Detect which cell encompasses the target text, then output its [x, y] center coordinate. 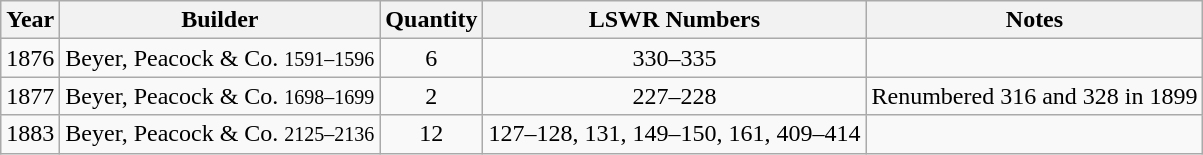
Beyer, Peacock & Co. 1591–1596 [220, 58]
1876 [30, 58]
227–228 [674, 96]
1877 [30, 96]
1883 [30, 134]
Beyer, Peacock & Co. 1698–1699 [220, 96]
LSWR Numbers [674, 20]
6 [432, 58]
2 [432, 96]
Quantity [432, 20]
Builder [220, 20]
Beyer, Peacock & Co. 2125–2136 [220, 134]
Notes [1034, 20]
Year [30, 20]
127–128, 131, 149–150, 161, 409–414 [674, 134]
12 [432, 134]
330–335 [674, 58]
Renumbered 316 and 328 in 1899 [1034, 96]
